Return (X, Y) of the center of cell containing provided text 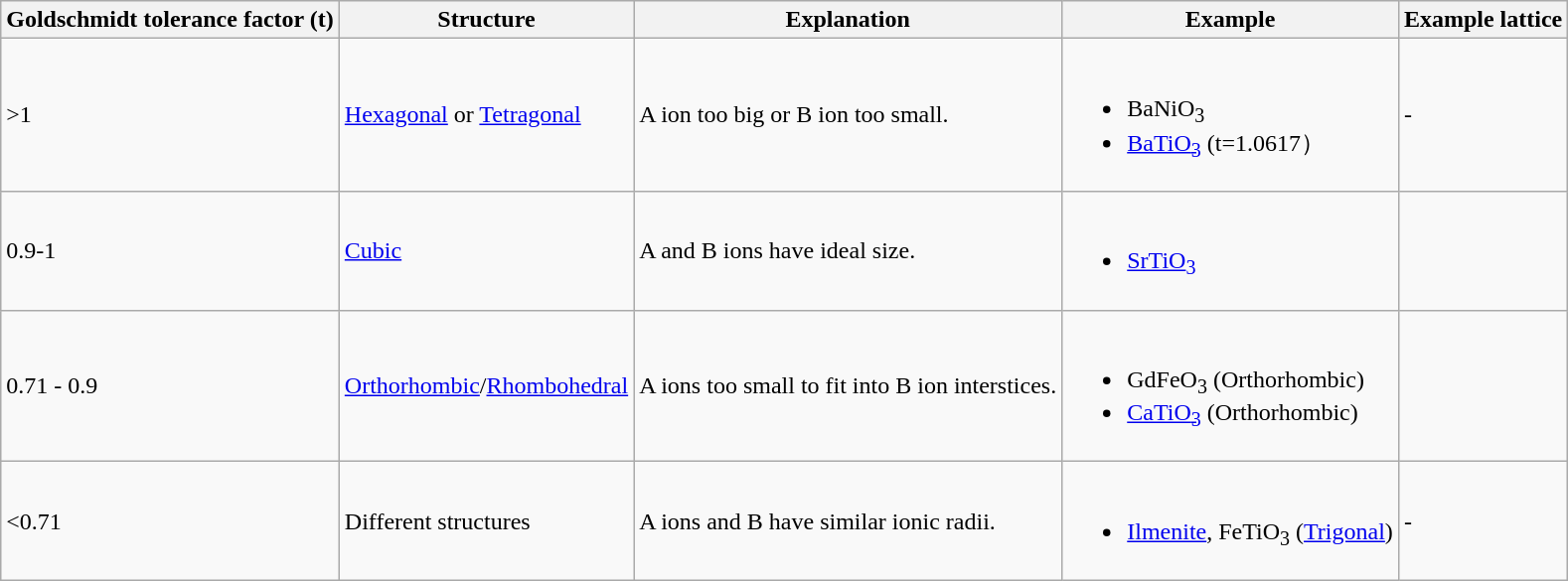
>1 (171, 115)
Hexagonal or Tetragonal (486, 115)
Explanation (849, 20)
A ion too big or B ion too small. (849, 115)
A ions too small to fit into B ion interstices. (849, 385)
Goldschmidt tolerance factor (t) (171, 20)
Ilmenite, FeTiO3 (Trigonal) (1230, 520)
0.71 - 0.9 (171, 385)
<0.71 (171, 520)
Different structures (486, 520)
GdFeO3 (Orthorhombic)CaTiO3 (Orthorhombic) (1230, 385)
Structure (486, 20)
SrTiO3 (1230, 250)
Orthorhombic/Rhombohedral (486, 385)
BaNiO3BaTiO3 (t=1.0617） (1230, 115)
0.9-1 (171, 250)
A and B ions have ideal size. (849, 250)
Cubic (486, 250)
Example lattice (1483, 20)
A ions and B have similar ionic radii. (849, 520)
Example (1230, 20)
